Return the [X, Y] coordinate for the center point of the cell that contains the specified text.  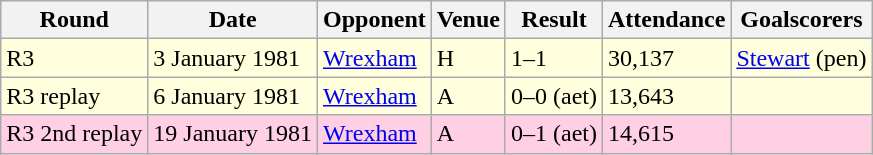
H [468, 58]
13,643 [667, 96]
30,137 [667, 58]
R3 [74, 58]
R3 replay [74, 96]
R3 2nd replay [74, 134]
3 January 1981 [233, 58]
0–0 (aet) [554, 96]
Goalscorers [802, 20]
Result [554, 20]
Attendance [667, 20]
1–1 [554, 58]
Venue [468, 20]
14,615 [667, 134]
Date [233, 20]
Stewart (pen) [802, 58]
Round [74, 20]
6 January 1981 [233, 96]
19 January 1981 [233, 134]
Opponent [375, 20]
0–1 (aet) [554, 134]
